Search for the cell housing the specified text and yield its [X, Y] center coordinate. 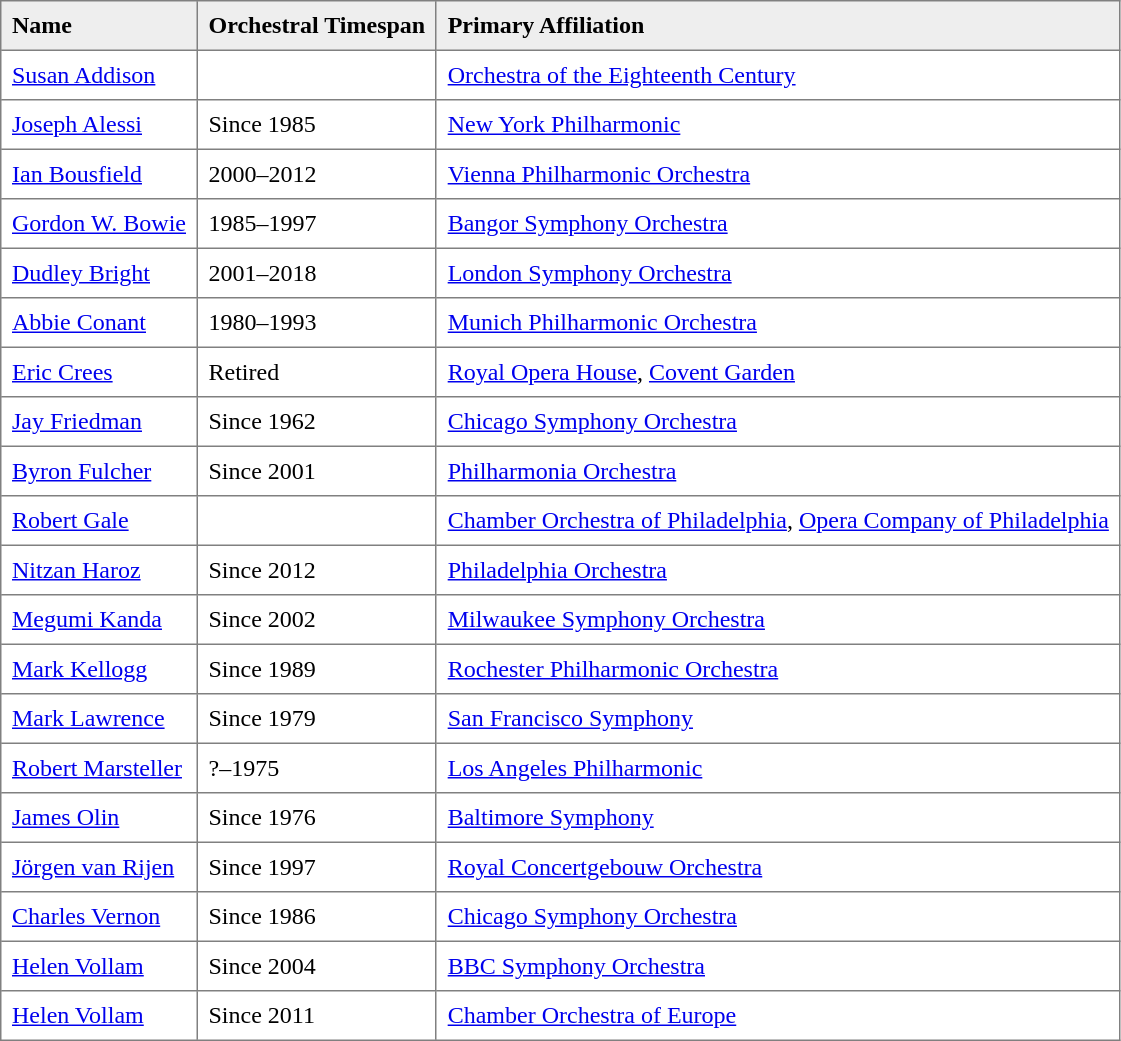
Philadelphia Orchestra [778, 570]
Milwaukee Symphony Orchestra [778, 620]
Since 1979 [316, 719]
Rochester Philharmonic Orchestra [778, 669]
Retired [316, 372]
Chamber Orchestra of Europe [778, 1016]
Since 1976 [316, 818]
1980–1993 [316, 323]
Orchestra of the Eighteenth Century [778, 75]
Nitzan Haroz [99, 570]
Megumi Kanda [99, 620]
London Symphony Orchestra [778, 273]
Charles Vernon [99, 917]
Bangor Symphony Orchestra [778, 224]
Since 2004 [316, 966]
Since 2012 [316, 570]
Robert Gale [99, 521]
BBC Symphony Orchestra [778, 966]
Philharmonia Orchestra [778, 471]
Royal Concertgebouw Orchestra [778, 867]
Jörgen van Rijen [99, 867]
Name [99, 26]
Los Angeles Philharmonic [778, 768]
Since 2002 [316, 620]
Baltimore Symphony [778, 818]
Royal Opera House, Covent Garden [778, 372]
Since 1997 [316, 867]
San Francisco Symphony [778, 719]
Since 2001 [316, 471]
Orchestral Timespan [316, 26]
Since 1986 [316, 917]
Mark Kellogg [99, 669]
Since 1985 [316, 125]
Abbie Conant [99, 323]
New York Philharmonic [778, 125]
?–1975 [316, 768]
Joseph Alessi [99, 125]
Robert Marsteller [99, 768]
Primary Affiliation [778, 26]
Since 2011 [316, 1016]
1985–1997 [316, 224]
Dudley Bright [99, 273]
Jay Friedman [99, 422]
2000–2012 [316, 174]
Since 1989 [316, 669]
Eric Crees [99, 372]
Munich Philharmonic Orchestra [778, 323]
Ian Bousfield [99, 174]
Chamber Orchestra of Philadelphia, Opera Company of Philadelphia [778, 521]
Byron Fulcher [99, 471]
Since 1962 [316, 422]
2001–2018 [316, 273]
Susan Addison [99, 75]
Gordon W. Bowie [99, 224]
Vienna Philharmonic Orchestra [778, 174]
James Olin [99, 818]
Mark Lawrence [99, 719]
